Identify which cell holds the provided text, then report its [X, Y] central coordinate. 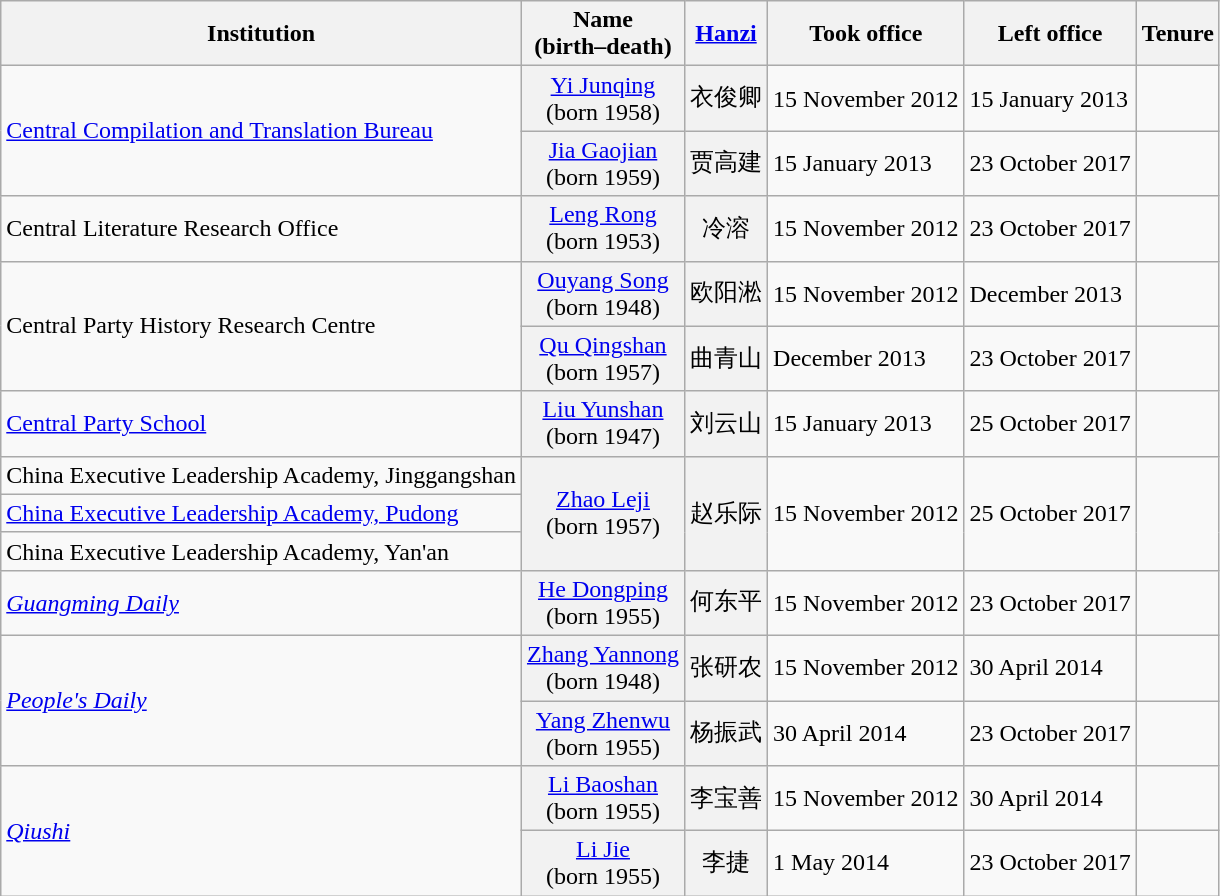
Central Compilation and Translation Bureau [262, 131]
冷溶 [726, 228]
Jia Gaojian(born 1959) [602, 164]
China Executive Leadership Academy, Jinggangshan [262, 475]
Yi Junqing(born 1958) [602, 98]
Ouyang Song(born 1948) [602, 294]
衣俊卿 [726, 98]
刘云山 [726, 424]
杨振武 [726, 732]
Tenure [1178, 34]
China Executive Leadership Academy, Yan'an [262, 551]
Liu Yunshan(born 1947) [602, 424]
Li Jie(born 1955) [602, 864]
贾高建 [726, 164]
Leng Rong(born 1953) [602, 228]
Central Party School [262, 424]
曲青山 [726, 358]
Left office [1050, 34]
Li Baoshan(born 1955) [602, 798]
何东平 [726, 602]
Qiushi [262, 831]
China Executive Leadership Academy, Pudong [262, 513]
Guangming Daily [262, 602]
Qu Qingshan(born 1957) [602, 358]
Zhao Leji(born 1957) [602, 513]
Hanzi [726, 34]
Name(birth–death) [602, 34]
李宝善 [726, 798]
People's Daily [262, 700]
Zhang Yannong(born 1948) [602, 668]
李捷 [726, 864]
Took office [866, 34]
1 May 2014 [866, 864]
Institution [262, 34]
He Dongping(born 1955) [602, 602]
欧阳淞 [726, 294]
张研农 [726, 668]
Central Literature Research Office [262, 228]
Yang Zhenwu(born 1955) [602, 732]
Central Party History Research Centre [262, 326]
赵乐际 [726, 513]
